Scan for the cell matching the given text and deliver its [x, y] coordinate at center. 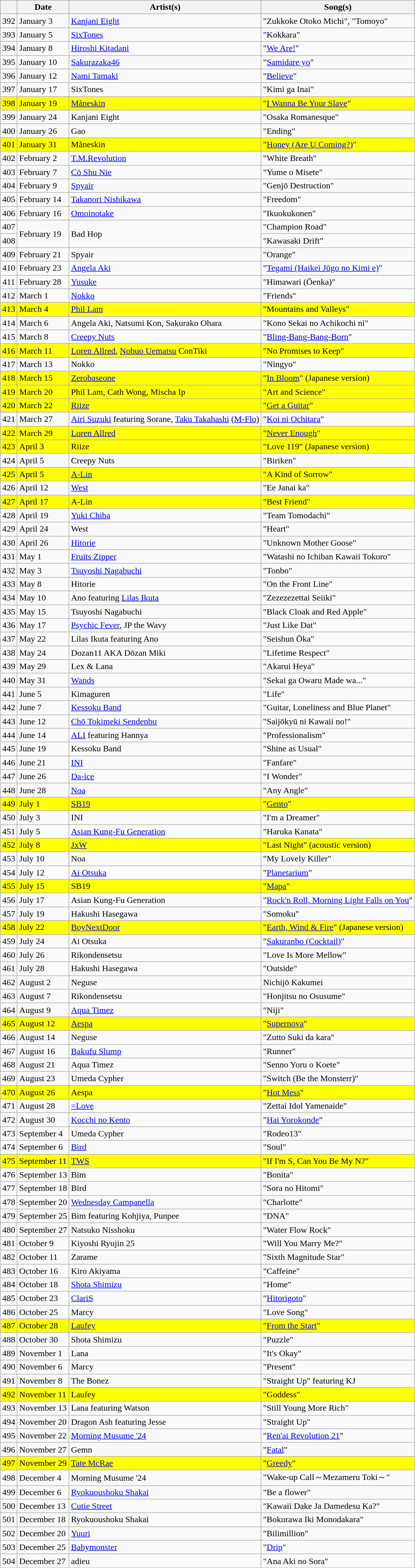
426 [9, 488]
"Still Young More Rich" [338, 1408]
414 [9, 323]
"No Promises to Keep" [338, 350]
Lex & Lana [165, 667]
394 [9, 48]
"Ningyo" [338, 364]
427 [9, 502]
Kiro Akiyama [165, 1271]
July 10 [43, 859]
398 [9, 103]
March 6 [43, 323]
"Believe" [338, 76]
"Never Enough" [338, 433]
February 19 [43, 234]
464 [9, 1010]
October 23 [43, 1298]
462 [9, 982]
503 [9, 1547]
February 7 [43, 172]
"Zukkoke Otoko Michi", "Tomoyo" [338, 21]
"Gento" [338, 804]
October 9 [43, 1243]
"I'm a Dreamer" [338, 817]
June 14 [43, 735]
502 [9, 1533]
"Shine as Usual" [338, 749]
Phil Lam [165, 309]
"Honjitsu no Osusume" [338, 996]
January 24 [43, 117]
412 [9, 296]
495 [9, 1436]
November 6 [43, 1367]
"Yume o Misete" [338, 172]
"Puzzle" [338, 1340]
Chō Tokimeki Sendenbu [165, 721]
May 10 [43, 598]
June 19 [43, 749]
"I Wonder" [338, 776]
Lilas Ikuta featuring Ano [165, 639]
494 [9, 1422]
"Professionalism" [338, 735]
490 [9, 1367]
"Ana Aki no Sora" [338, 1561]
July 3 [43, 817]
"Runner" [338, 1051]
405 [9, 200]
November 20 [43, 1422]
453 [9, 859]
393 [9, 35]
Bim featuring Kohjiya, Punpee [165, 1216]
December 6 [43, 1492]
Angela Aki [165, 268]
May 17 [43, 625]
October 25 [43, 1312]
"Ren'ai Revolution 21" [338, 1436]
"Straight Up" featuring KJ [338, 1381]
Phil Lam, Cath Wong, Mischa Ip [165, 392]
501 [9, 1520]
January 19 [43, 103]
November 8 [43, 1381]
474 [9, 1147]
473 [9, 1134]
June 28 [43, 790]
438 [9, 653]
March 13 [43, 364]
496 [9, 1449]
=Love [165, 1106]
436 [9, 625]
"Home" [338, 1285]
Wands [165, 680]
"Outside" [338, 969]
"A Kind of Sorrow" [338, 474]
August 28 [43, 1106]
"Life" [338, 694]
"Just Like Dat" [338, 625]
August 12 [43, 1023]
Yusuke [165, 282]
452 [9, 845]
May 22 [43, 639]
400 [9, 131]
"Ee Janai ka" [338, 488]
456 [9, 900]
435 [9, 612]
January 5 [43, 35]
December 13 [43, 1506]
"Zettai Idol Yamenaide" [338, 1106]
February 2 [43, 158]
482 [9, 1257]
448 [9, 790]
November 29 [43, 1463]
July 15 [43, 886]
January 3 [43, 21]
441 [9, 694]
"Ikuokukonen" [338, 213]
"Sora no Hitomi" [338, 1188]
497 [9, 1463]
April 12 [43, 488]
406 [9, 213]
March 22 [43, 406]
April 3 [43, 447]
Babymonster [165, 1547]
425 [9, 474]
"Freedom" [338, 200]
444 [9, 735]
Lana [165, 1353]
"Himawari (Ōenka)" [338, 282]
"Kono Sekai no Achikochi ni" [338, 323]
January 10 [43, 62]
May 24 [43, 653]
"Hitorigoto" [338, 1298]
"Greedy" [338, 1463]
June 21 [43, 763]
"Soul" [338, 1147]
The Bonez [165, 1381]
"Mountains and Valleys" [338, 309]
"Be a flower" [338, 1492]
"Fanfare" [338, 763]
"Seishun Ōka" [338, 639]
"Any Angle" [338, 790]
May 15 [43, 612]
"Love 119" (Japanese version) [338, 447]
Hiroshi Kitadani [165, 48]
November 1 [43, 1353]
493 [9, 1408]
472 [9, 1120]
432 [9, 570]
May 31 [43, 680]
August 23 [43, 1079]
May 3 [43, 570]
479 [9, 1216]
"Koi ni Ochitara" [338, 419]
"Black Cloak and Red Apple" [338, 612]
JxW [165, 845]
"Kimi ga Inai" [338, 89]
December 4 [43, 1477]
489 [9, 1353]
429 [9, 529]
469 [9, 1079]
"We Are!" [338, 48]
437 [9, 639]
451 [9, 831]
"Honey (Are U Coming?)" [338, 144]
428 [9, 515]
Gao [165, 131]
Loren Allred, Nobuo Uematsu ConTiki [165, 350]
January 17 [43, 89]
"Straight Up" [338, 1422]
March 20 [43, 392]
443 [9, 721]
463 [9, 996]
"Osaka Romanesque" [338, 117]
"Sixth Magnitude Star" [338, 1257]
411 [9, 282]
478 [9, 1202]
"Water Flow Rock" [338, 1229]
"Senno Yoru o Koete" [338, 1065]
399 [9, 117]
498 [9, 1477]
423 [9, 447]
"Hot Mess" [338, 1092]
Zarame [165, 1257]
468 [9, 1065]
Omoinotake [165, 213]
419 [9, 392]
"Haruka Kanata" [338, 831]
407 [9, 227]
February 9 [43, 186]
413 [9, 309]
Artist(s) [165, 7]
February 28 [43, 282]
Kocchi no Kento [165, 1120]
Psychic Fever, JP the Wavy [165, 625]
420 [9, 406]
August 16 [43, 1051]
"Unknown Mother Goose" [338, 543]
"Fatal" [338, 1449]
October 11 [43, 1257]
August 9 [43, 1010]
"Mapa" [338, 886]
Lana featuring Watson [165, 1408]
483 [9, 1271]
November 27 [43, 1449]
Takanori Nishikawa [165, 200]
August 26 [43, 1092]
487 [9, 1326]
"Bonita" [338, 1175]
Sakurazaka46 [165, 62]
"Heart" [338, 529]
July 12 [43, 873]
"Art and Science" [338, 392]
July 8 [43, 845]
October 28 [43, 1326]
"Ending" [338, 131]
433 [9, 584]
459 [9, 941]
"Saijōkyū ni Kawaii no!" [338, 721]
Dozan11 AKA Dōzan Miki [165, 653]
"Guitar, Loneliness and Blue Planet" [338, 708]
450 [9, 817]
July 5 [43, 831]
477 [9, 1188]
Wednesday Campanella [165, 1202]
"Biriken" [338, 460]
May 1 [43, 556]
439 [9, 667]
"Will You Marry Me?" [338, 1243]
"Genjō Destruction" [338, 186]
"Planetarium" [338, 873]
Yuki Chiba [165, 515]
465 [9, 1023]
491 [9, 1381]
"Zutto Suki da kara" [338, 1037]
488 [9, 1340]
August 7 [43, 996]
397 [9, 89]
404 [9, 186]
July 28 [43, 969]
"From the Start" [338, 1326]
475 [9, 1161]
480 [9, 1229]
July 24 [43, 941]
September 27 [43, 1229]
"Tonbo" [338, 570]
September 13 [43, 1175]
466 [9, 1037]
May 8 [43, 584]
"Samidare yo" [338, 62]
"DNA" [338, 1216]
392 [9, 21]
"Love Song" [338, 1312]
454 [9, 873]
484 [9, 1285]
December 20 [43, 1533]
Bim [165, 1175]
446 [9, 763]
January 26 [43, 131]
"Bokurawa Iki Monodakara" [338, 1520]
Kimaguren [165, 694]
"Drip" [338, 1547]
Ano featuring Lilas Ikuta [165, 598]
June 26 [43, 776]
May 29 [43, 667]
March 15 [43, 378]
TWS [165, 1161]
415 [9, 337]
"Switch (Be the Monsterr)" [338, 1079]
"White Breath" [338, 158]
February 23 [43, 268]
October 16 [43, 1271]
April 26 [43, 543]
"Friends" [338, 296]
Nami Tamaki [165, 76]
500 [9, 1506]
October 18 [43, 1285]
"Present" [338, 1367]
Natsuko Nisshoku [165, 1229]
September 25 [43, 1216]
"Akarui Heya" [338, 667]
September 6 [43, 1147]
June 7 [43, 708]
"It's Okay" [338, 1353]
"Earth, Wind & Fire" (Japanese version) [338, 927]
504 [9, 1561]
"Champion Road" [338, 227]
Kiyoshi Ryujin 25 [165, 1243]
460 [9, 955]
October 30 [43, 1340]
January 12 [43, 76]
"Team Tomodachi" [338, 515]
Song(s) [338, 7]
"Hai Yorokonde" [338, 1120]
November 13 [43, 1408]
July 26 [43, 955]
"Rock'n Roll, Morning Light Falls on You" [338, 900]
March 1 [43, 296]
Yuuri [165, 1533]
"Wake-up Call～Mezameru Toki～" [338, 1477]
"Kokkara" [338, 35]
Loren Allred [165, 433]
Zerobaseone [165, 378]
Fruits Zipper [165, 556]
"Charlotte" [338, 1202]
"Bilimillion" [338, 1533]
December 25 [43, 1547]
November 22 [43, 1436]
September 18 [43, 1188]
T.M.Revolution [165, 158]
March 4 [43, 309]
August 21 [43, 1065]
August 2 [43, 982]
"Kawasaki Drift" [338, 241]
"Tegami (Haikei Jūgo no Kimi e)" [338, 268]
499 [9, 1492]
Nichijō Kakumei [338, 982]
424 [9, 460]
"Orange" [338, 254]
486 [9, 1312]
395 [9, 62]
467 [9, 1051]
August 30 [43, 1120]
"On the Front Line" [338, 584]
"Rodeo13" [338, 1134]
"Bling-Bang-Bang-Born" [338, 337]
Bad Hop [165, 234]
July 19 [43, 914]
April 19 [43, 515]
409 [9, 254]
January 8 [43, 48]
"Sakuranbo (Cocktail)" [338, 941]
July 22 [43, 927]
470 [9, 1092]
January 31 [43, 144]
"Best Friend" [338, 502]
March 29 [43, 433]
461 [9, 969]
June 5 [43, 694]
408 [9, 241]
ClariS [165, 1298]
June 12 [43, 721]
"I Wanna Be Your Slave" [338, 103]
431 [9, 556]
July 1 [43, 804]
"Niji" [338, 1010]
August 14 [43, 1037]
April 17 [43, 502]
422 [9, 433]
"Somoku" [338, 914]
402 [9, 158]
401 [9, 144]
March 27 [43, 419]
"Lifetime Respect" [338, 653]
"Zezezezettai Seiiki" [338, 598]
March 8 [43, 337]
September 20 [43, 1202]
BoyNextDoor [165, 927]
November 11 [43, 1394]
442 [9, 708]
ALI featuring Hannya [165, 735]
481 [9, 1243]
Airi Suzuki featuring Sorane, Taku Takahashi (M-Flo) [165, 419]
"Caffeine" [338, 1271]
418 [9, 378]
adieu [165, 1561]
"Get a Guitar" [338, 406]
416 [9, 350]
Dragon Ash featuring Jesse [165, 1422]
March 11 [43, 350]
"In Bloom" (Japanese version) [338, 378]
July 17 [43, 900]
434 [9, 598]
457 [9, 914]
449 [9, 804]
410 [9, 268]
421 [9, 419]
Gemn [165, 1449]
Da-ice [165, 776]
Angela Aki, Natsumi Kon, Sakurako Ohara [165, 323]
"Goddess" [338, 1394]
Cö Shu Nie [165, 172]
"Sekai ga Owaru Made wa..." [338, 680]
February 21 [43, 254]
"Kawaii Dake Ja Damedesu Ka?" [338, 1506]
471 [9, 1106]
September 11 [43, 1161]
"My Lovely Killer" [338, 859]
476 [9, 1175]
December 27 [43, 1561]
Date [43, 7]
December 18 [43, 1520]
430 [9, 543]
447 [9, 776]
Tate McRae [165, 1463]
417 [9, 364]
"Watashi no Ichiban Kawaii Tokoro" [338, 556]
458 [9, 927]
February 16 [43, 213]
492 [9, 1394]
"Last Night" (acoustic version) [338, 845]
455 [9, 886]
April 24 [43, 529]
"If I'm S, Can You Be My N?" [338, 1161]
September 4 [43, 1134]
February 14 [43, 200]
403 [9, 172]
"Love Is More Mellow" [338, 955]
"Supernova" [338, 1023]
440 [9, 680]
Cutie Street [165, 1506]
485 [9, 1298]
396 [9, 76]
Bakufu Slump [165, 1051]
445 [9, 749]
